Scan for the cell matching the given text and deliver its [x, y] coordinate at center. 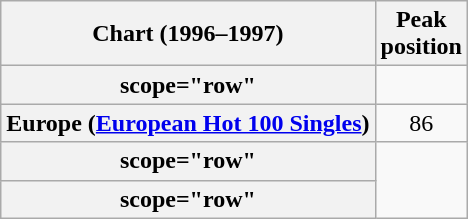
Europe (European Hot 100 Singles) [188, 123]
Peakposition [421, 34]
86 [421, 123]
Chart (1996–1997) [188, 34]
